Scan for the cell matching the given text and deliver its (X, Y) coordinate at center. 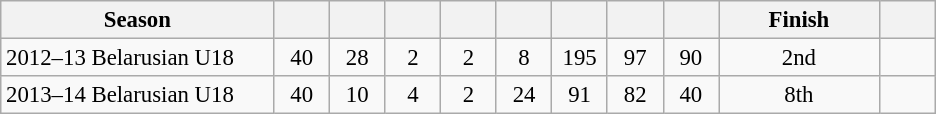
28 (357, 58)
4 (413, 95)
24 (524, 95)
91 (580, 95)
8th (800, 95)
Finish (800, 20)
82 (635, 95)
90 (691, 58)
2012–13 Belarusian U18 (138, 58)
8 (524, 58)
2013–14 Belarusian U18 (138, 95)
195 (580, 58)
2nd (800, 58)
Season (138, 20)
97 (635, 58)
10 (357, 95)
